Determine the [X, Y] coordinate at the center of the cell enclosing the given text.  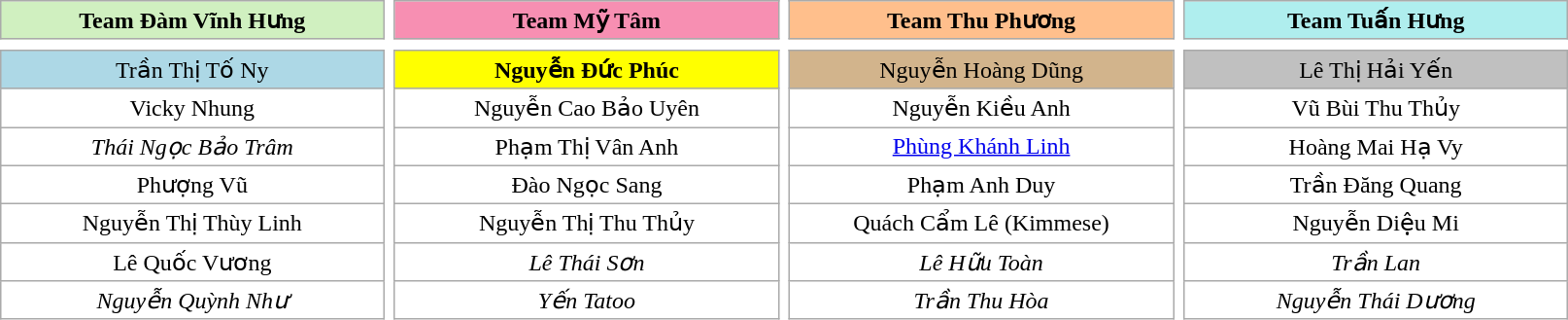
Hoàng Mai Hạ Vy [1376, 146]
Phùng Khánh Linh [981, 146]
Phạm Thị Vân Anh [587, 146]
Trần Thị Tố Ny [192, 69]
Team Đàm Vĩnh Hưng [192, 20]
Quách Cẩm Lê (Kimmese) [981, 224]
Nguyễn Đức Phúc [587, 69]
Team Tuấn Hưng [1376, 20]
Nguyễn Diệu Mi [1376, 224]
Team Thu Phương [981, 20]
Trần Lan [1376, 262]
Trần Thu Hòa [981, 301]
Nguyễn Thị Thùy Linh [192, 224]
Lê Thái Sơn [587, 262]
Trần Đăng Quang [1376, 185]
Team Mỹ Tâm [587, 20]
Lê Thị Hải Yến [1376, 69]
Đào Ngọc Sang [587, 185]
Nguyễn Quỳnh Như [192, 301]
Nguyễn Hoàng Dũng [981, 69]
Phượng Vũ [192, 185]
Thái Ngọc Bảo Trâm [192, 146]
Lê Quốc Vương [192, 262]
Vicky Nhung [192, 108]
Nguyễn Cao Bảo Uyên [587, 108]
Nguyễn Thái Dương [1376, 301]
Yến Tatoo [587, 301]
Phạm Anh Duy [981, 185]
Vũ Bùi Thu Thủy [1376, 108]
Nguyễn Thị Thu Thủy [587, 224]
Lê Hữu Toàn [981, 262]
Nguyễn Kiều Anh [981, 108]
